Return (x, y) of the center of cell containing provided text 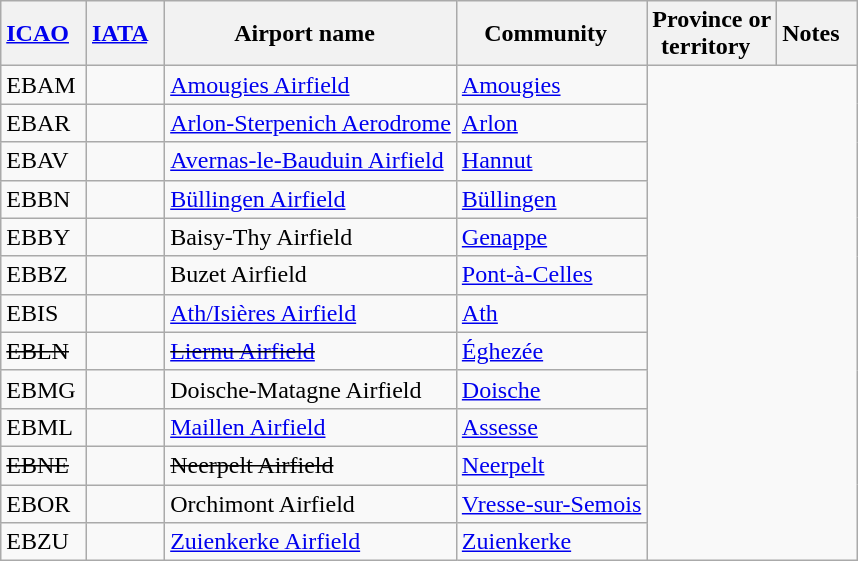
Neerpelt (551, 465)
Zuienkerke Airfield (311, 542)
Vresse-sur-Semois (551, 503)
Province orterritory (712, 34)
Maillen Airfield (311, 427)
Genappe (551, 237)
Pont-à-Celles (551, 275)
Amougies Airfield (311, 85)
EBNE (44, 465)
EBIS (44, 313)
EBOR (44, 503)
EBAM (44, 85)
Community (551, 34)
Airport name (311, 34)
Liernu Airfield (311, 351)
Doische (551, 389)
EBAV (44, 161)
Büllingen Airfield (311, 199)
Avernas-le-Bauduin Airfield (311, 161)
Doische-Matagne Airfield (311, 389)
Amougies (551, 85)
Arlon-Sterpenich Aerodrome (311, 123)
EBAR (44, 123)
IATA (125, 34)
Baisy-Thy Airfield (311, 237)
EBMG (44, 389)
Neerpelt Airfield (311, 465)
Buzet Airfield (311, 275)
Assesse (551, 427)
Éghezée (551, 351)
EBBN (44, 199)
Zuienkerke (551, 542)
EBZU (44, 542)
Hannut (551, 161)
Notes (817, 34)
EBBZ (44, 275)
EBLN (44, 351)
Orchimont Airfield (311, 503)
Ath (551, 313)
Arlon (551, 123)
EBBY (44, 237)
EBML (44, 427)
ICAO (44, 34)
Büllingen (551, 199)
Ath/Isières Airfield (311, 313)
